Identify which cell holds the provided text, then report its [X, Y] central coordinate. 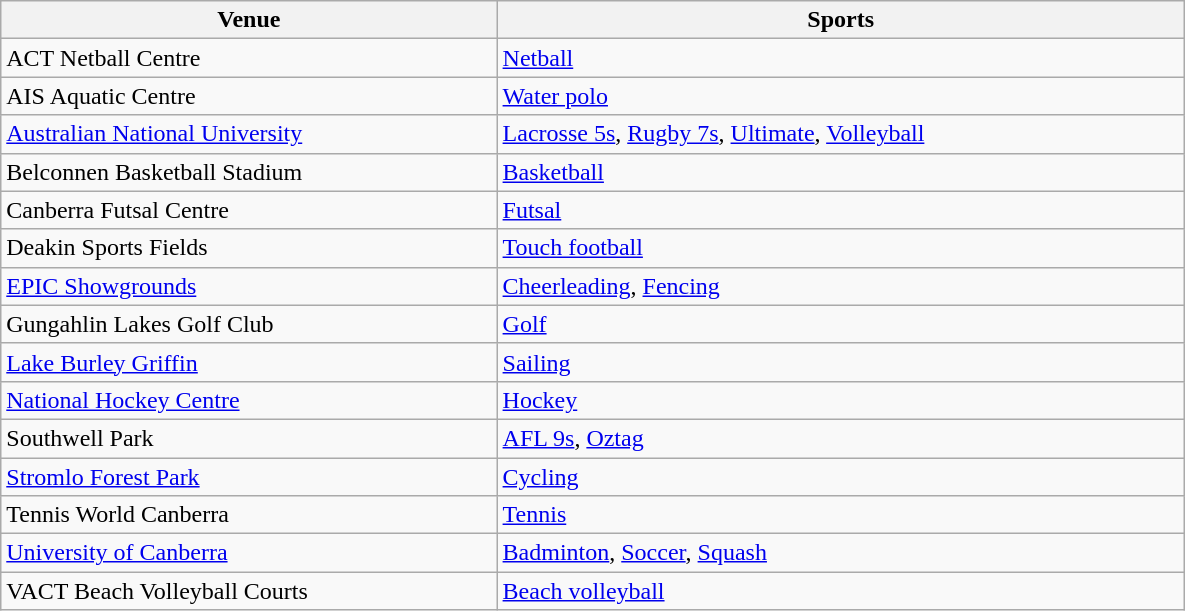
Basketball [840, 172]
Sports [840, 20]
Gungahlin Lakes Golf Club [249, 324]
Futsal [840, 210]
Lake Burley Griffin [249, 362]
Cheerleading, Fencing [840, 286]
Golf [840, 324]
Tennis [840, 515]
Australian National University [249, 134]
Badminton, Soccer, Squash [840, 553]
ACT Netball Centre [249, 58]
National Hockey Centre [249, 400]
EPIC Showgrounds [249, 286]
Venue [249, 20]
Touch football [840, 248]
Water polo [840, 96]
VACT Beach Volleyball Courts [249, 591]
Hockey [840, 400]
Canberra Futsal Centre [249, 210]
Tennis World Canberra [249, 515]
Southwell Park [249, 438]
AIS Aquatic Centre [249, 96]
AFL 9s, Oztag [840, 438]
Deakin Sports Fields [249, 248]
Cycling [840, 477]
University of Canberra [249, 553]
Netball [840, 58]
Sailing [840, 362]
Stromlo Forest Park [249, 477]
Lacrosse 5s, Rugby 7s, Ultimate, Volleyball [840, 134]
Beach volleyball [840, 591]
Belconnen Basketball Stadium [249, 172]
